Detect which cell encompasses the target text, then output its [X, Y] center coordinate. 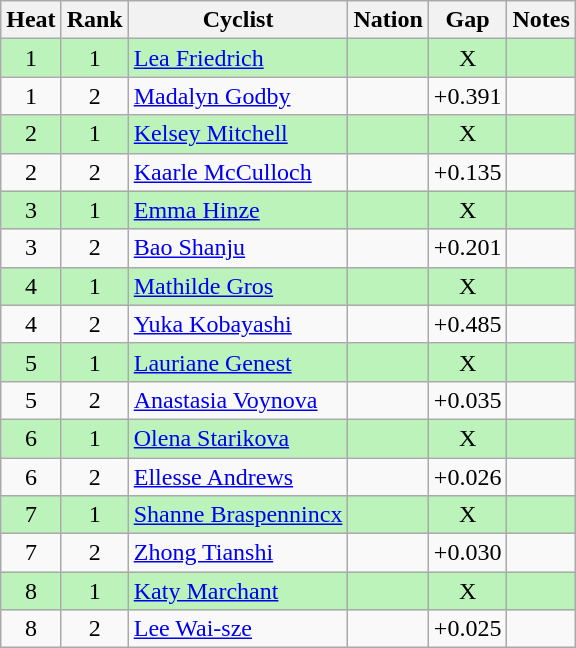
+0.025 [468, 629]
+0.135 [468, 172]
+0.485 [468, 324]
Bao Shanju [238, 248]
Cyclist [238, 20]
Olena Starikova [238, 438]
+0.201 [468, 248]
Yuka Kobayashi [238, 324]
Nation [388, 20]
Mathilde Gros [238, 286]
Lauriane Genest [238, 362]
Zhong Tianshi [238, 553]
+0.035 [468, 400]
Gap [468, 20]
Madalyn Godby [238, 96]
Shanne Braspennincx [238, 515]
Notes [541, 20]
Kelsey Mitchell [238, 134]
Lea Friedrich [238, 58]
Ellesse Andrews [238, 477]
+0.391 [468, 96]
+0.030 [468, 553]
+0.026 [468, 477]
Katy Marchant [238, 591]
Anastasia Voynova [238, 400]
Emma Hinze [238, 210]
Lee Wai-sze [238, 629]
Heat [31, 20]
Kaarle McCulloch [238, 172]
Rank [94, 20]
